Determine the [X, Y] coordinate at the center of the cell enclosing the given text.  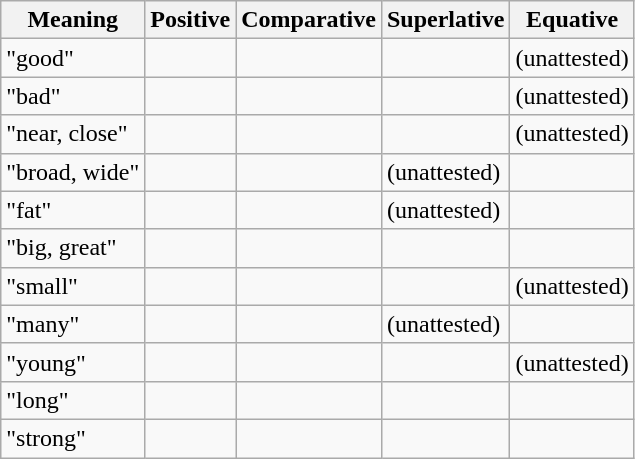
"strong" [73, 438]
"fat" [73, 210]
"near, close" [73, 134]
"good" [73, 58]
Equative [572, 20]
"bad" [73, 96]
Meaning [73, 20]
"big, great" [73, 248]
Superlative [445, 20]
"many" [73, 324]
"small" [73, 286]
Comparative [309, 20]
Positive [190, 20]
"young" [73, 362]
"broad, wide" [73, 172]
"long" [73, 400]
